Return [X, Y] of the center of cell containing provided text 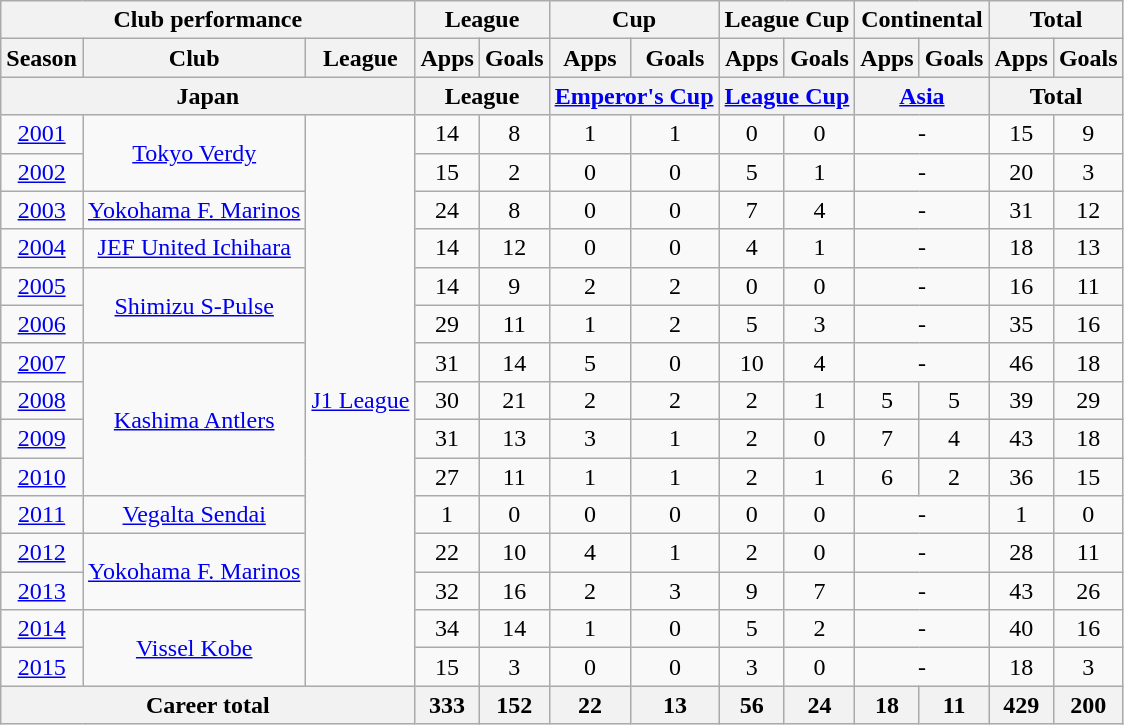
Vegalta Sendai [194, 515]
Continental [922, 20]
30 [447, 400]
429 [1021, 705]
Asia [922, 96]
34 [447, 629]
39 [1021, 400]
26 [1088, 591]
20 [1021, 172]
21 [514, 400]
2005 [42, 286]
2003 [42, 210]
Season [42, 58]
40 [1021, 629]
56 [752, 705]
28 [1021, 553]
35 [1021, 324]
27 [447, 477]
152 [514, 705]
333 [447, 705]
Club performance [208, 20]
200 [1088, 705]
Emperor's Cup [634, 96]
2007 [42, 362]
2002 [42, 172]
2012 [42, 553]
36 [1021, 477]
Cup [634, 20]
Tokyo Verdy [194, 153]
JEF United Ichihara [194, 248]
Shimizu S-Pulse [194, 305]
2011 [42, 515]
2014 [42, 629]
2015 [42, 667]
2013 [42, 591]
Club [194, 58]
2010 [42, 477]
2008 [42, 400]
6 [887, 477]
32 [447, 591]
Kashima Antlers [194, 419]
Japan [208, 96]
Career total [208, 705]
2004 [42, 248]
2001 [42, 134]
J1 League [360, 400]
2009 [42, 438]
46 [1021, 362]
Vissel Kobe [194, 648]
2006 [42, 324]
